Find where the given text appears and provide that cell's center as (X, Y) coordinate. 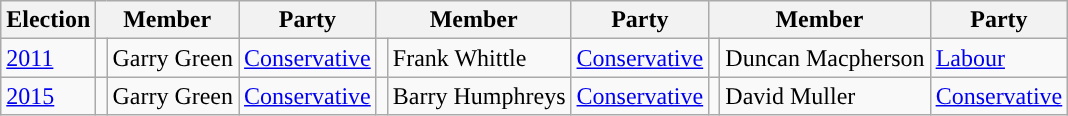
Labour (999, 58)
Duncan Macpherson (825, 58)
2015 (48, 96)
Election (48, 20)
Barry Humphreys (479, 96)
Frank Whittle (479, 58)
2011 (48, 58)
David Muller (825, 96)
